Locate the cell with the specified text and output its [X, Y] center coordinate. 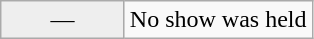
— [63, 20]
No show was held [218, 20]
